Capture the cell that displays the provided text and extract its (x, y) central coordinate. 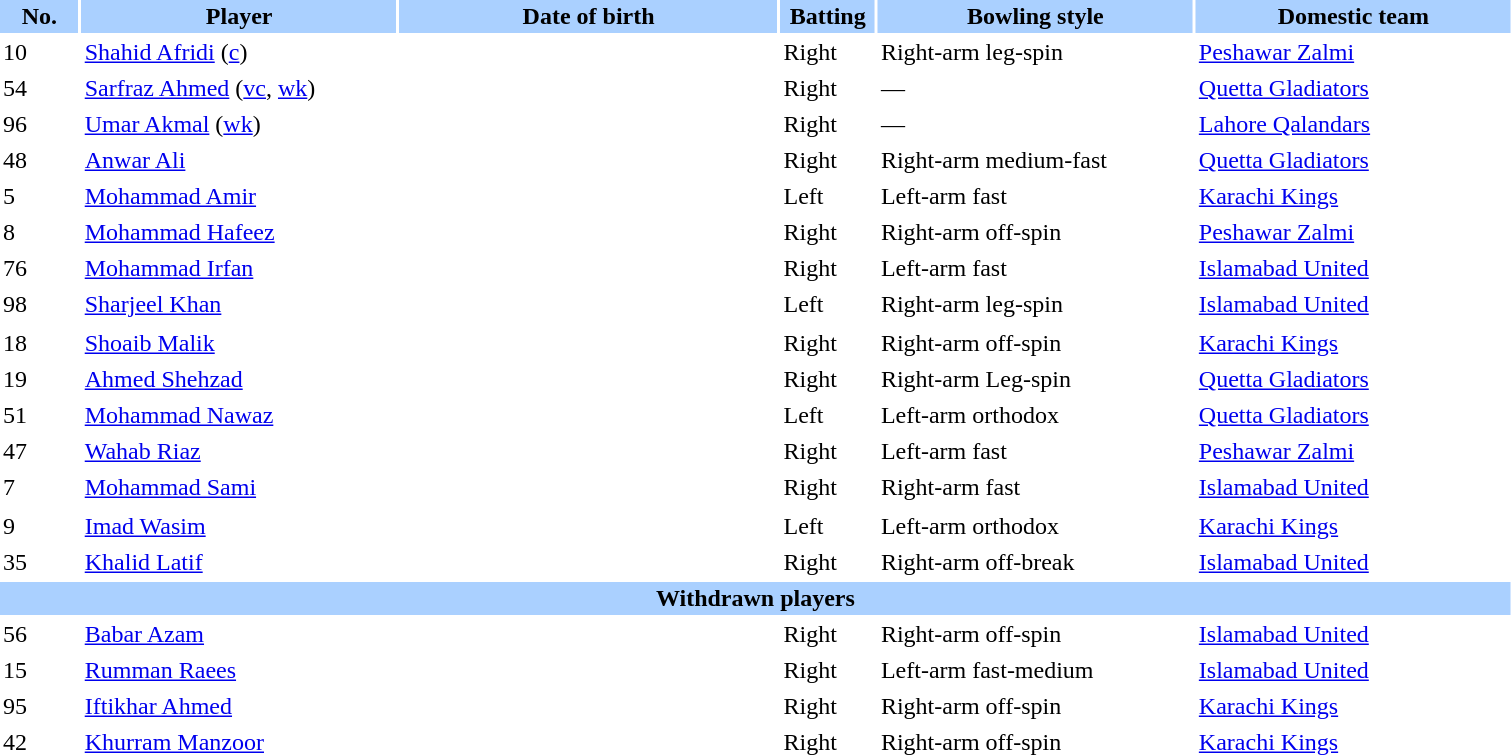
Lahore Qalandars (1354, 124)
5 (40, 196)
19 (40, 380)
10 (40, 52)
Shahid Afridi (c) (240, 52)
Domestic team (1354, 16)
Mohammad Hafeez (240, 232)
Withdrawn players (756, 598)
Shoaib Malik (240, 344)
Wahab Riaz (240, 452)
Rumman Raees (240, 670)
15 (40, 670)
Sarfraz Ahmed (vc, wk) (240, 88)
Right-arm fast (1036, 488)
Bowling style (1036, 16)
35 (40, 562)
76 (40, 268)
96 (40, 124)
Iftikhar Ahmed (240, 706)
Mohammad Nawaz (240, 416)
51 (40, 416)
Ahmed Shehzad (240, 380)
Mohammad Irfan (240, 268)
98 (40, 304)
Right-arm off-break (1036, 562)
8 (40, 232)
Sharjeel Khan (240, 304)
Batting (827, 16)
48 (40, 160)
Mohammad Amir (240, 196)
95 (40, 706)
No. (40, 16)
54 (40, 88)
9 (40, 526)
Date of birth (589, 16)
Right-arm Leg-spin (1036, 380)
Khalid Latif (240, 562)
47 (40, 452)
Right-arm medium-fast (1036, 160)
Left-arm fast-medium (1036, 670)
Player (240, 16)
Imad Wasim (240, 526)
18 (40, 344)
Mohammad Sami (240, 488)
Umar Akmal (wk) (240, 124)
Anwar Ali (240, 160)
7 (40, 488)
56 (40, 634)
Babar Azam (240, 634)
